Output the [X, Y] coordinate of the center of the cell containing the given text.  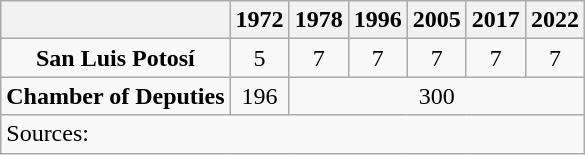
2017 [496, 20]
5 [260, 58]
1972 [260, 20]
1978 [318, 20]
Chamber of Deputies [116, 96]
Sources: [293, 134]
San Luis Potosí [116, 58]
196 [260, 96]
1996 [378, 20]
2022 [554, 20]
2005 [436, 20]
300 [436, 96]
